Scan for the cell matching the given text and deliver its [X, Y] coordinate at center. 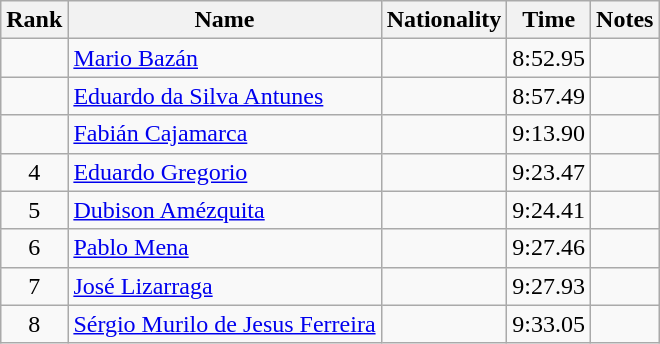
Fabián Cajamarca [224, 134]
7 [34, 286]
6 [34, 248]
9:27.46 [549, 248]
Pablo Mena [224, 248]
9:33.05 [549, 324]
8:52.95 [549, 58]
Name [224, 20]
9:27.93 [549, 286]
Time [549, 20]
8 [34, 324]
Eduardo Gregorio [224, 172]
Nationality [444, 20]
9:13.90 [549, 134]
Dubison Amézquita [224, 210]
5 [34, 210]
José Lizarraga [224, 286]
Rank [34, 20]
4 [34, 172]
Sérgio Murilo de Jesus Ferreira [224, 324]
Eduardo da Silva Antunes [224, 96]
Notes [625, 20]
9:24.41 [549, 210]
8:57.49 [549, 96]
Mario Bazán [224, 58]
9:23.47 [549, 172]
